For the text-containing cell, return its midpoint in (x, y) coordinate format. 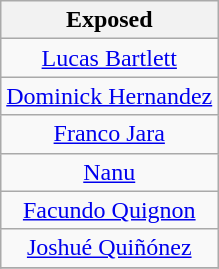
Dominick Hernandez (110, 96)
Franco Jara (110, 134)
Exposed (110, 20)
Lucas Bartlett (110, 58)
Joshué Quiñónez (110, 248)
Nanu (110, 172)
Facundo Quignon (110, 210)
